Detect which cell encompasses the target text, then output its [x, y] center coordinate. 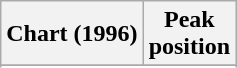
Chart (1996) [72, 34]
Peakposition [189, 34]
